From the cell containing the given text, extract its center point as (X, Y) coordinate. 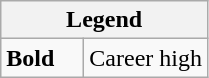
Career high (146, 58)
Legend (104, 20)
Bold (42, 58)
